Return (x, y) of the center of cell containing provided text 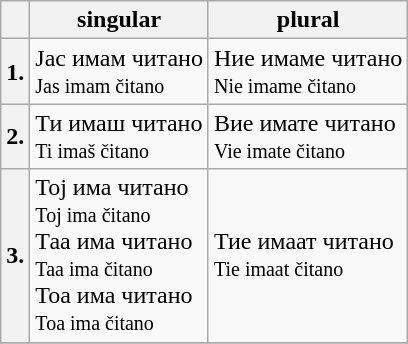
3. (16, 256)
Вие имате читаноVie imate čitano (308, 136)
2. (16, 136)
Тој има читаноToj ima čitanoТаа има читаноTaa ima čitanoТоa има читаноToа ima čitano (120, 256)
Ние имаме читаноNie imame čitano (308, 72)
Ти имаш читаноTi imaš čitano (120, 136)
Тие имаат читаноTie imaat čitano (308, 256)
singular (120, 20)
1. (16, 72)
plural (308, 20)
Јас имам читаноJas imam čitano (120, 72)
